Provide the [X, Y] coordinate of the cell's center where the given text is located.  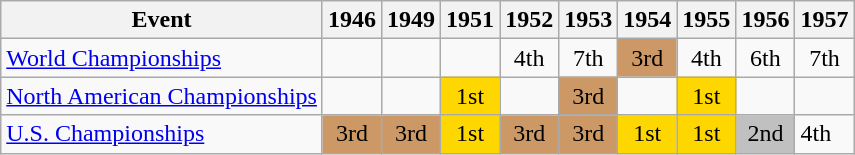
1957 [824, 20]
1951 [470, 20]
1952 [530, 20]
6th [766, 58]
Event [162, 20]
1953 [588, 20]
North American Championships [162, 96]
World Championships [162, 58]
U.S. Championships [162, 134]
1954 [648, 20]
2nd [766, 134]
1946 [352, 20]
1956 [766, 20]
1955 [706, 20]
1949 [412, 20]
